Identify which cell holds the provided text, then report its [x, y] central coordinate. 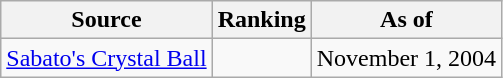
Ranking [262, 20]
November 1, 2004 [406, 58]
Sabato's Crystal Ball [106, 58]
Source [106, 20]
As of [406, 20]
